Detect which cell encompasses the target text, then output its [X, Y] center coordinate. 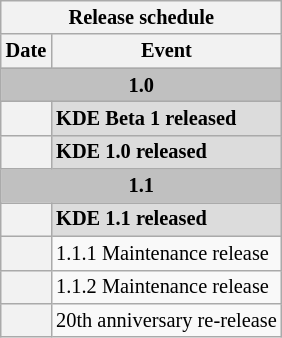
Date [26, 51]
KDE Beta 1 released [166, 118]
1.1 [142, 186]
1.1.1 Maintenance release [166, 253]
Release schedule [142, 17]
Event [166, 51]
1.1.2 Maintenance release [166, 287]
1.0 [142, 85]
20th anniversary re-release [166, 320]
KDE 1.1 released [166, 219]
KDE 1.0 released [166, 152]
